Locate the cell with the specified text and output its [x, y] center coordinate. 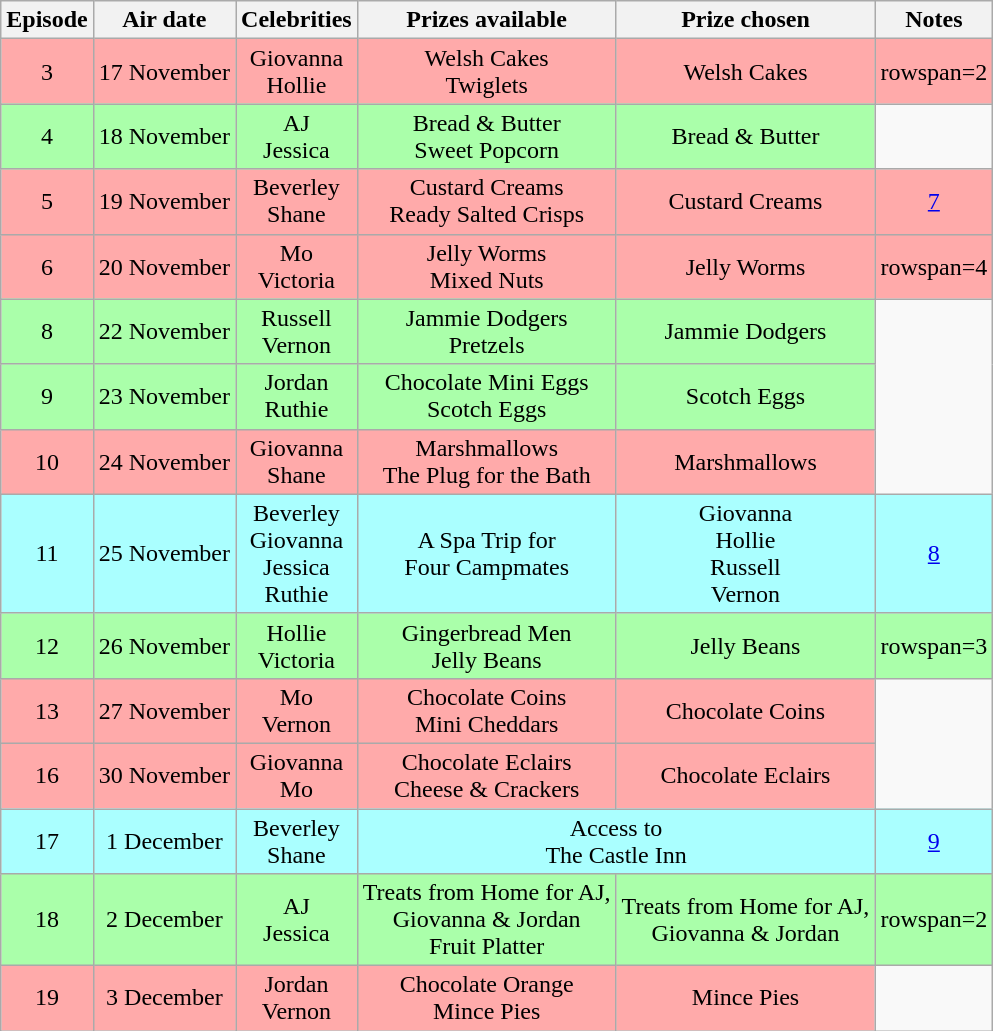
6 [47, 266]
Jammie Dodgers [746, 332]
17 November [164, 72]
Prizes available [486, 20]
Treats from Home for AJ,Giovanna & Jordan [746, 920]
GiovannaMo [297, 776]
18 November [164, 136]
Treats from Home for AJ,Giovanna & JordanFruit Platter [486, 920]
Welsh CakesTwiglets [486, 72]
BeverleyGiovannaJessicaRuthie [297, 554]
Chocolate Eclairs [746, 776]
rowspan=4 [934, 266]
7 [934, 202]
Chocolate OrangeMince Pies [486, 998]
Chocolate Coins [746, 710]
10 [47, 462]
MarshmallowsThe Plug for the Bath [486, 462]
Welsh Cakes [746, 72]
22 November [164, 332]
3 [47, 72]
5 [47, 202]
17 [47, 840]
2 December [164, 920]
27 November [164, 710]
25 November [164, 554]
Notes [934, 20]
JordanVernon [297, 998]
Jelly Worms [746, 266]
A Spa Trip forFour Campmates [486, 554]
MoVernon [297, 710]
GiovannaShane [297, 462]
12 [47, 646]
18 [47, 920]
Chocolate Mini EggsScotch Eggs [486, 396]
JordanRuthie [297, 396]
MoVictoria [297, 266]
11 [47, 554]
Custard Creams [746, 202]
Jelly WormsMixed Nuts [486, 266]
Episode [47, 20]
Jelly Beans [746, 646]
Air date [164, 20]
Prize chosen [746, 20]
16 [47, 776]
GiovannaHollieRussellVernon [746, 554]
19 November [164, 202]
20 November [164, 266]
Bread & ButterSweet Popcorn [486, 136]
RussellVernon [297, 332]
1 December [164, 840]
Chocolate CoinsMini Cheddars [486, 710]
3 December [164, 998]
Mince Pies [746, 998]
13 [47, 710]
23 November [164, 396]
Scotch Eggs [746, 396]
24 November [164, 462]
Bread & Butter [746, 136]
Gingerbread MenJelly Beans [486, 646]
4 [47, 136]
Celebrities [297, 20]
30 November [164, 776]
26 November [164, 646]
HollieVictoria [297, 646]
GiovannaHollie [297, 72]
19 [47, 998]
rowspan=3 [934, 646]
Marshmallows [746, 462]
Custard CreamsReady Salted Crisps [486, 202]
Jammie DodgersPretzels [486, 332]
Chocolate EclairsCheese & Crackers [486, 776]
Access toThe Castle Inn [616, 840]
